Capture the cell that displays the provided text and extract its [x, y] central coordinate. 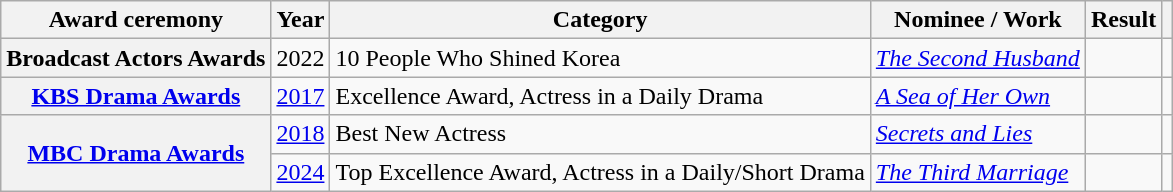
Award ceremony [136, 20]
2017 [300, 96]
Secrets and Lies [978, 134]
Category [600, 20]
2018 [300, 134]
Nominee / Work [978, 20]
Best New Actress [600, 134]
The Second Husband [978, 58]
Top Excellence Award, Actress in a Daily/Short Drama [600, 172]
Result [1123, 20]
Year [300, 20]
A Sea of Her Own [978, 96]
KBS Drama Awards [136, 96]
10 People Who Shined Korea [600, 58]
Broadcast Actors Awards [136, 58]
Excellence Award, Actress in a Daily Drama [600, 96]
2022 [300, 58]
The Third Marriage [978, 172]
2024 [300, 172]
MBC Drama Awards [136, 153]
